Provide the [x, y] coordinate of the cell's center where the given text is located.  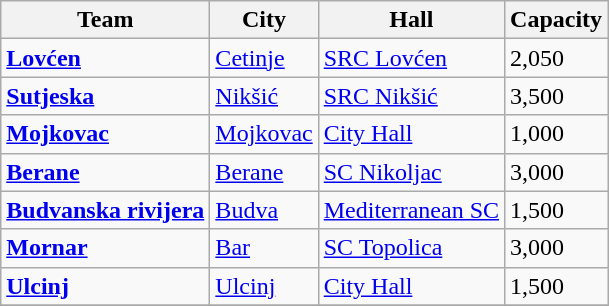
Bar [264, 248]
Mediterranean SC [411, 210]
1,000 [556, 134]
Sutjeska [106, 96]
SC Topolica [411, 248]
SC Nikoljac [411, 172]
Mornar [106, 248]
Hall [411, 20]
2,050 [556, 58]
City [264, 20]
Nikšić [264, 96]
Cetinje [264, 58]
Lovćen [106, 58]
Budva [264, 210]
Budvanska rivijera [106, 210]
3,500 [556, 96]
SRC Lovćen [411, 58]
SRC Nikšić [411, 96]
Capacity [556, 20]
Team [106, 20]
